Locate the cell with the specified text and output its [x, y] center coordinate. 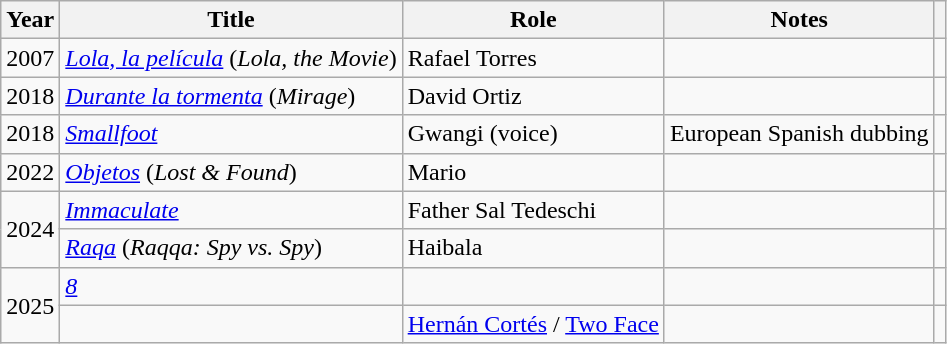
Gwangi (voice) [533, 134]
Immaculate [231, 210]
2025 [30, 305]
Year [30, 20]
2024 [30, 229]
2022 [30, 172]
Lola, la película (Lola, the Movie) [231, 58]
Haibala [533, 248]
David Ortiz [533, 96]
Smallfoot [231, 134]
Hernán Cortés / Two Face [533, 324]
Objetos (Lost & Found) [231, 172]
Mario [533, 172]
Durante la tormenta (Mirage) [231, 96]
Title [231, 20]
European Spanish dubbing [799, 134]
Rafael Torres [533, 58]
Father Sal Tedeschi [533, 210]
2007 [30, 58]
Notes [799, 20]
Role [533, 20]
8 [231, 286]
Raqa (Raqqa: Spy vs. Spy) [231, 248]
